Scan for the cell matching the given text and deliver its (X, Y) coordinate at center. 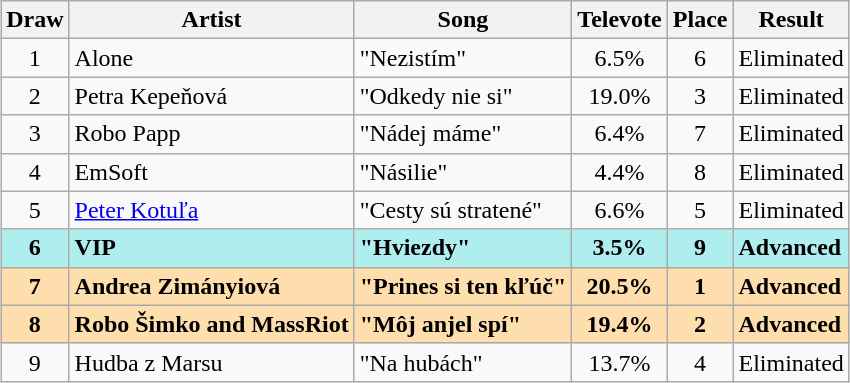
EmSoft (212, 172)
Andrea Zimányiová (212, 286)
VIP (212, 248)
Alone (212, 58)
3.5% (620, 248)
Artist (212, 20)
"Nádej máme" (463, 134)
Result (791, 20)
Draw (35, 20)
Peter Kotuľa (212, 210)
13.7% (620, 362)
"Násilie" (463, 172)
"Na hubách" (463, 362)
"Môj anjel spí" (463, 324)
6.4% (620, 134)
19.0% (620, 96)
Robo Papp (212, 134)
19.4% (620, 324)
"Odkedy nie si" (463, 96)
Petra Kepeňová (212, 96)
Song (463, 20)
4.4% (620, 172)
6.6% (620, 210)
"Hviezdy" (463, 248)
"Prines si ten kľúč" (463, 286)
6.5% (620, 58)
20.5% (620, 286)
"Nezistím" (463, 58)
Hudba z Marsu (212, 362)
"Cesty sú stratené" (463, 210)
Place (700, 20)
Robo Šimko and MassRiot (212, 324)
Televote (620, 20)
